Return (X, Y) of the center of cell containing provided text 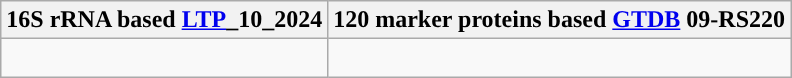
16S rRNA based LTP_10_2024 (164, 20)
120 marker proteins based GTDB 09-RS220 (560, 20)
